Identify which cell holds the provided text, then report its (x, y) central coordinate. 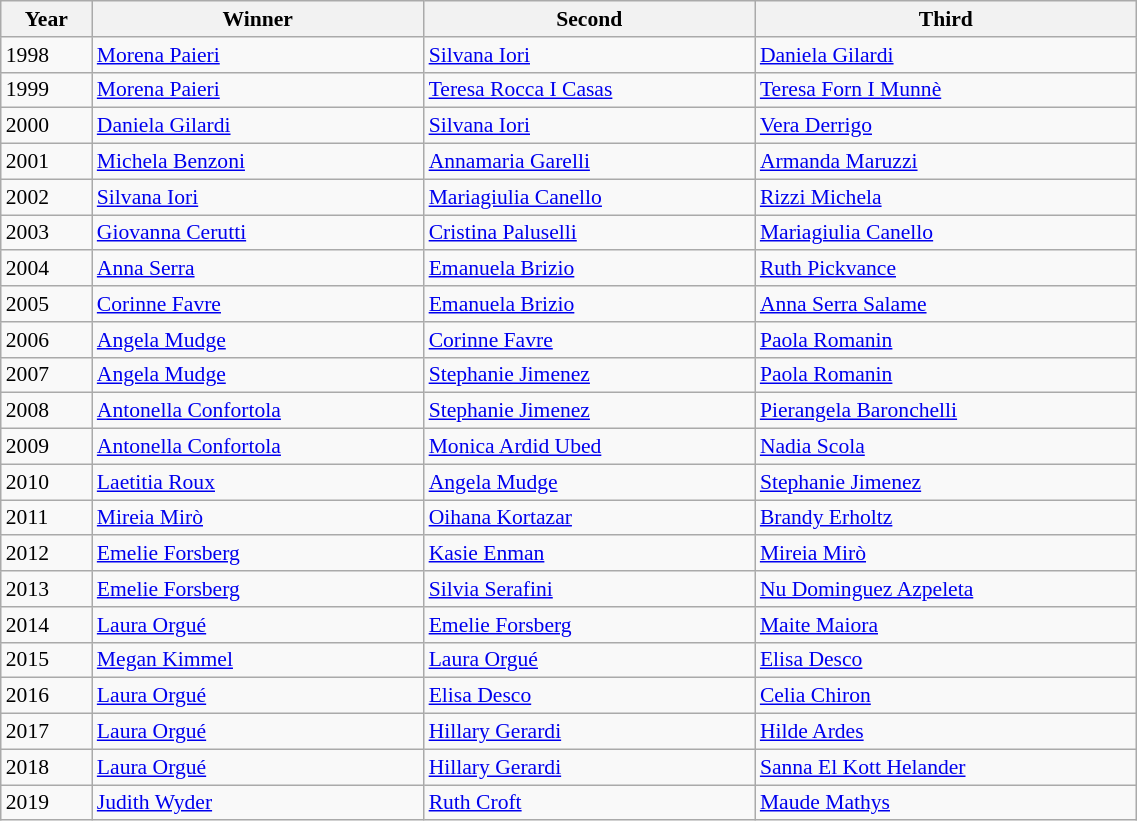
Hilde Ardes (946, 732)
Vera Derrigo (946, 126)
2012 (46, 554)
2018 (46, 767)
Anna Serra (258, 269)
2001 (46, 162)
2008 (46, 411)
1999 (46, 90)
Annamaria Garelli (590, 162)
Teresa Rocca I Casas (590, 90)
Second (590, 19)
2004 (46, 269)
2010 (46, 482)
Anna Serra Salame (946, 304)
Silvia Serafini (590, 589)
Nu Dominguez Azpeleta (946, 589)
2014 (46, 625)
Maite Maiora (946, 625)
Judith Wyder (258, 803)
2007 (46, 375)
Michela Benzoni (258, 162)
Teresa Forn I Munnè (946, 90)
Ruth Croft (590, 803)
2000 (46, 126)
Laetitia Roux (258, 482)
Brandy Erholtz (946, 518)
Sanna El Kott Helander (946, 767)
2016 (46, 696)
2017 (46, 732)
Giovanna Cerutti (258, 233)
2005 (46, 304)
Oihana Kortazar (590, 518)
Winner (258, 19)
2015 (46, 660)
1998 (46, 55)
Pierangela Baronchelli (946, 411)
Cristina Paluselli (590, 233)
Monica Ardid Ubed (590, 447)
Kasie Enman (590, 554)
2003 (46, 233)
2002 (46, 197)
2009 (46, 447)
2006 (46, 340)
Nadia Scola (946, 447)
2013 (46, 589)
Celia Chiron (946, 696)
Third (946, 19)
Armanda Maruzzi (946, 162)
2019 (46, 803)
Ruth Pickvance (946, 269)
2011 (46, 518)
Rizzi Michela (946, 197)
Maude Mathys (946, 803)
Megan Kimmel (258, 660)
Year (46, 19)
